Provide the (x, y) coordinate of the cell's center where the given text is located.  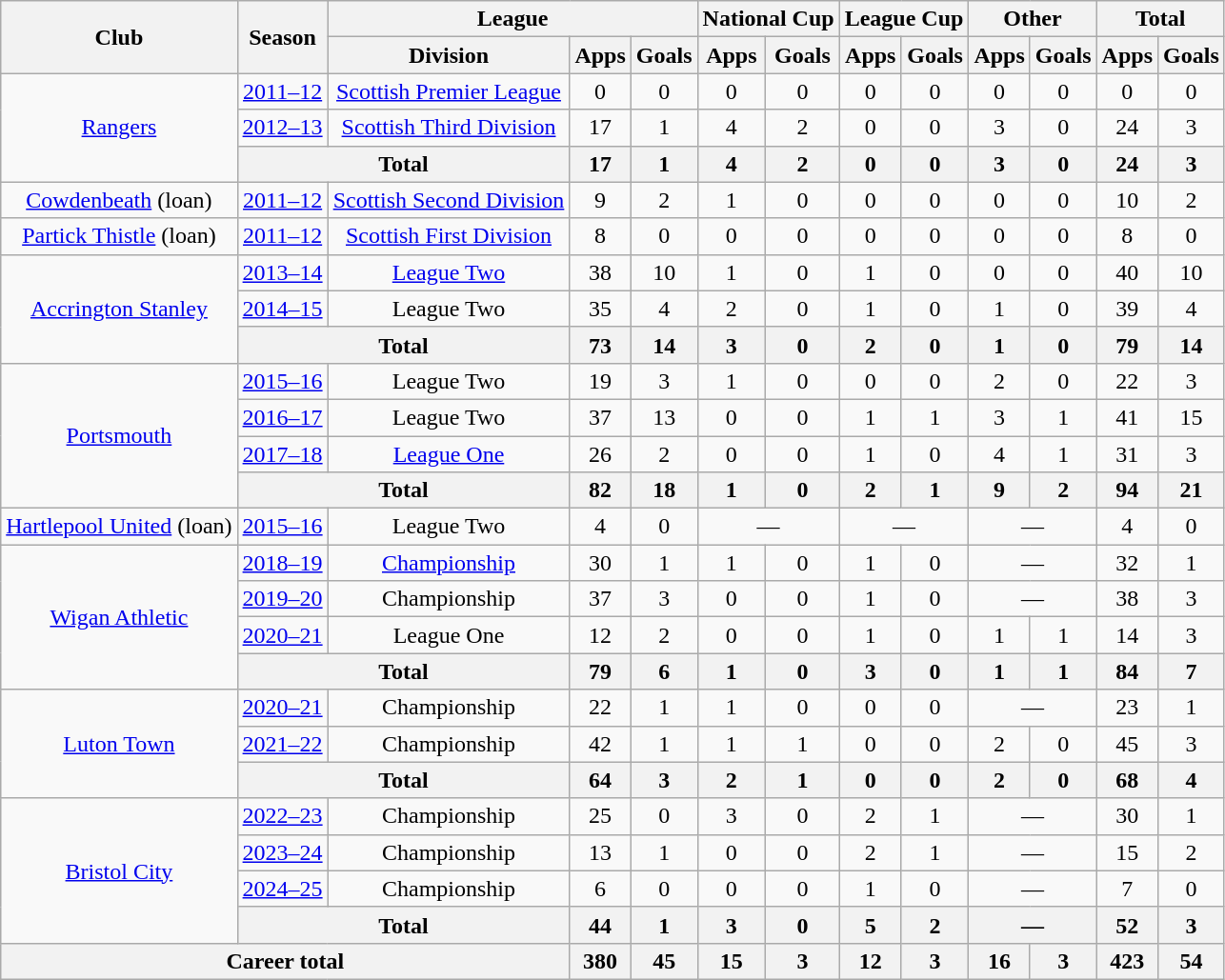
380 (600, 961)
League (512, 19)
94 (1127, 490)
2022–23 (282, 816)
2012–13 (282, 128)
40 (1127, 272)
52 (1127, 925)
2021–22 (282, 744)
64 (600, 780)
16 (999, 961)
35 (600, 309)
41 (1127, 417)
2023–24 (282, 852)
39 (1127, 309)
Career total (286, 961)
Wigan Athletic (119, 617)
National Cup (768, 19)
Hartlepool United (loan) (119, 527)
25 (600, 816)
18 (664, 490)
2016–17 (282, 417)
2014–15 (282, 309)
Cowdenbeath (loan) (119, 200)
Scottish Premier League (449, 91)
42 (600, 744)
Partick Thistle (loan) (119, 236)
2017–18 (282, 454)
2018–19 (282, 563)
Season (282, 37)
44 (600, 925)
26 (600, 454)
Division (449, 55)
League Cup (904, 19)
2019–20 (282, 599)
31 (1127, 454)
Scottish Second Division (449, 200)
Portsmouth (119, 435)
68 (1127, 780)
82 (600, 490)
Scottish Third Division (449, 128)
Other (1033, 19)
423 (1127, 961)
2013–14 (282, 272)
5 (871, 925)
Accrington Stanley (119, 309)
54 (1192, 961)
Luton Town (119, 744)
Rangers (119, 128)
Scottish First Division (449, 236)
Club (119, 37)
19 (600, 381)
2024–25 (282, 889)
32 (1127, 563)
84 (1127, 671)
Bristol City (119, 870)
73 (600, 345)
21 (1192, 490)
23 (1127, 708)
